Return the (x, y) coordinate for the center point of the cell that contains the specified text.  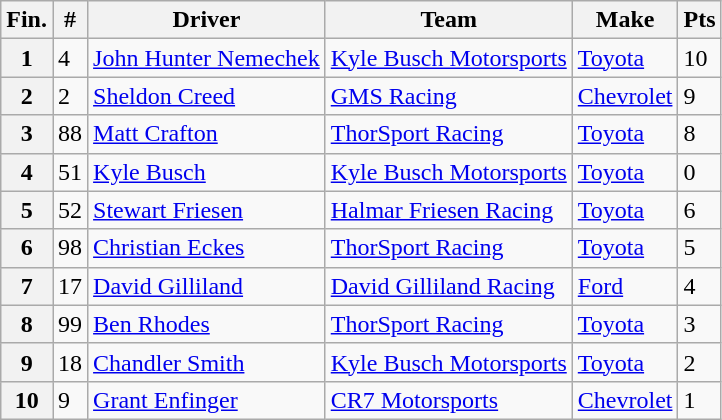
Ben Rhodes (207, 324)
52 (70, 210)
Stewart Friesen (207, 210)
Ford (625, 286)
Sheldon Creed (207, 96)
David Gilliland Racing (448, 286)
Halmar Friesen Racing (448, 210)
99 (70, 324)
18 (70, 362)
Fin. (27, 20)
Team (448, 20)
John Hunter Nemechek (207, 58)
Chandler Smith (207, 362)
CR7 Motorsports (448, 400)
David Gilliland (207, 286)
Make (625, 20)
Grant Enfinger (207, 400)
Matt Crafton (207, 134)
7 (27, 286)
17 (70, 286)
88 (70, 134)
Christian Eckes (207, 248)
Pts (700, 20)
# (70, 20)
0 (700, 172)
98 (70, 248)
Driver (207, 20)
GMS Racing (448, 96)
Kyle Busch (207, 172)
51 (70, 172)
